Search for the cell housing the specified text and yield its (X, Y) center coordinate. 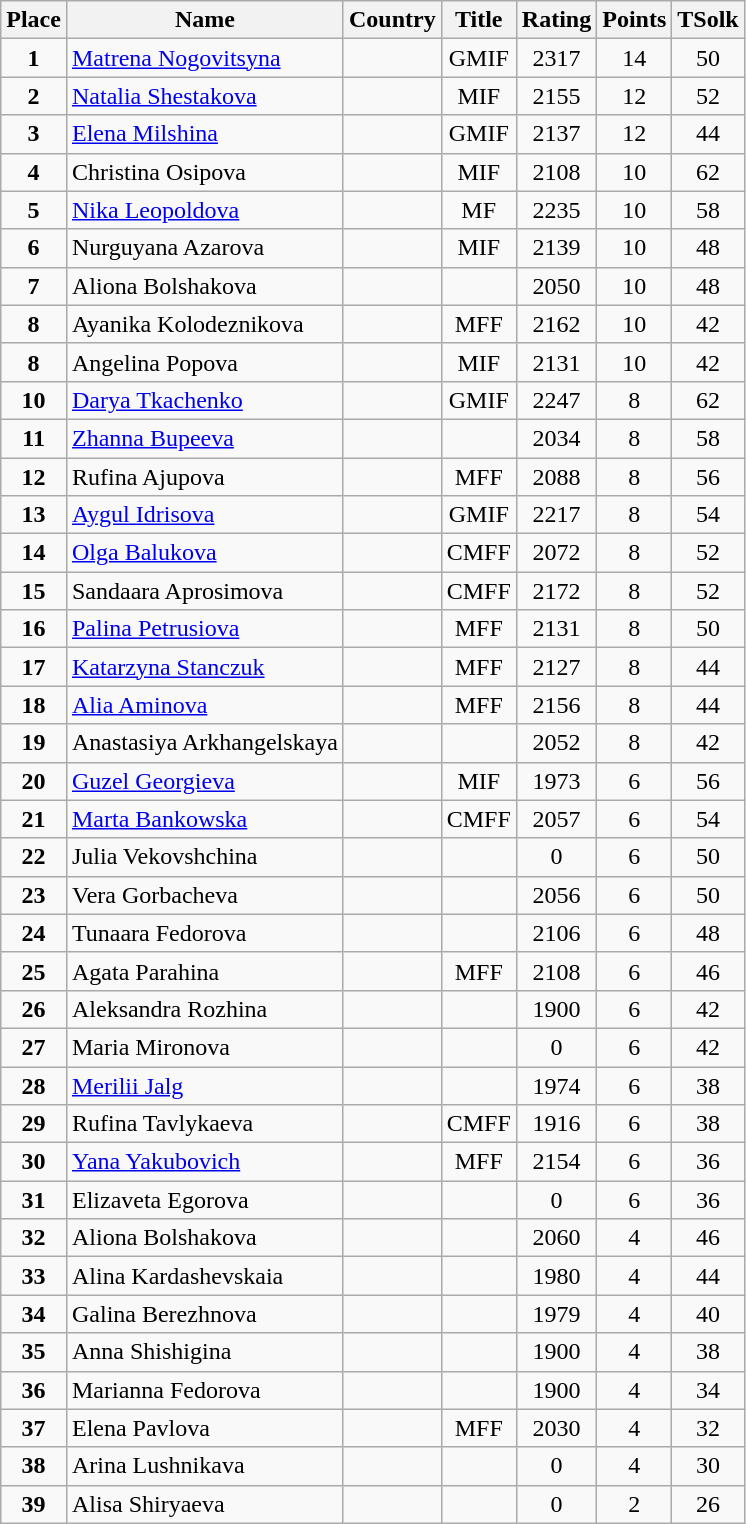
Ayanika Kolodeznikova (204, 324)
19 (34, 743)
35 (34, 1352)
Agata Parahina (204, 971)
Aleksandra Rozhina (204, 1009)
TSolk (708, 20)
2235 (556, 210)
Alina Kardashevskaia (204, 1276)
40 (708, 1314)
1980 (556, 1276)
Katarzyna Stanczuk (204, 667)
Marianna Fedorova (204, 1390)
Julia Vekovshchina (204, 857)
Christina Osipova (204, 172)
Points (634, 20)
3 (34, 134)
22 (34, 857)
Alia Aminova (204, 705)
39 (34, 1504)
1974 (556, 1085)
MF (478, 210)
2162 (556, 324)
2137 (556, 134)
Elizaveta Egorova (204, 1200)
Arina Lushnikava (204, 1466)
Elena Milshina (204, 134)
2217 (556, 515)
Anna Shishigina (204, 1352)
2127 (556, 667)
Nurguyana Azarova (204, 248)
17 (34, 667)
Angelina Popova (204, 362)
2139 (556, 248)
Alisa Shiryaeva (204, 1504)
2106 (556, 933)
Marta Bankowska (204, 819)
25 (34, 971)
2156 (556, 705)
2050 (556, 286)
1973 (556, 781)
1 (34, 58)
21 (34, 819)
28 (34, 1085)
Guzel Georgieva (204, 781)
Vera Gorbacheva (204, 895)
37 (34, 1428)
27 (34, 1047)
2072 (556, 553)
2030 (556, 1428)
2034 (556, 438)
2154 (556, 1162)
2060 (556, 1238)
Tunaara Fedorova (204, 933)
Matrena Nogovitsyna (204, 58)
5 (34, 210)
Elena Pavlova (204, 1428)
33 (34, 1276)
29 (34, 1124)
2057 (556, 819)
16 (34, 629)
11 (34, 438)
Title (478, 20)
1916 (556, 1124)
24 (34, 933)
2088 (556, 477)
23 (34, 895)
Sandaara Aprosimova (204, 591)
13 (34, 515)
18 (34, 705)
Darya Tkachenko (204, 400)
1979 (556, 1314)
2056 (556, 895)
Rufina Tavlykaeva (204, 1124)
31 (34, 1200)
Nika Leopoldova (204, 210)
2052 (556, 743)
15 (34, 591)
Place (34, 20)
7 (34, 286)
Name (204, 20)
Aygul Idrisova (204, 515)
Olga Balukova (204, 553)
Zhanna Bupeeva (204, 438)
20 (34, 781)
Maria Mironova (204, 1047)
Galina Berezhnova (204, 1314)
Natalia Shestakova (204, 96)
Country (392, 20)
Rufina Ajupova (204, 477)
Anastasiya Arkhangelskaya (204, 743)
Rating (556, 20)
2172 (556, 591)
Yana Yakubovich (204, 1162)
2317 (556, 58)
Palina Petrusiova (204, 629)
2155 (556, 96)
2247 (556, 400)
Merilii Jalg (204, 1085)
